Locate the cell with the specified text and output its [X, Y] center coordinate. 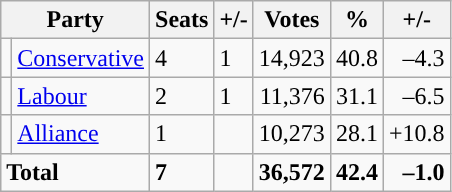
4 [182, 58]
+10.8 [416, 134]
7 [182, 172]
10,273 [292, 134]
36,572 [292, 172]
Votes [292, 20]
28.1 [356, 134]
Seats [182, 20]
40.8 [356, 58]
2 [182, 96]
Labour [81, 96]
–1.0 [416, 172]
11,376 [292, 96]
–4.3 [416, 58]
31.1 [356, 96]
42.4 [356, 172]
14,923 [292, 58]
Total [76, 172]
Party [76, 20]
Alliance [81, 134]
–6.5 [416, 96]
Conservative [81, 58]
% [356, 20]
